Provide the [X, Y] coordinate of the cell's center where the given text is located.  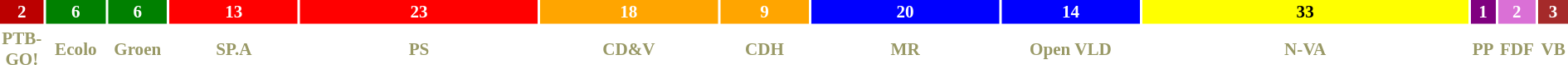
3 [1553, 12]
18 [629, 12]
14 [1070, 12]
1 [1483, 12]
13 [234, 12]
9 [765, 12]
20 [905, 12]
23 [419, 12]
33 [1306, 12]
